Detect which cell encompasses the target text, then output its (x, y) center coordinate. 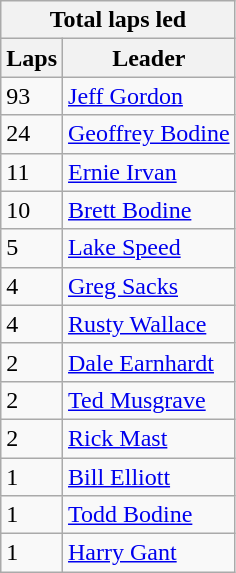
Jeff Gordon (150, 96)
Lake Speed (150, 248)
Harry Gant (150, 553)
Laps (32, 58)
Ted Musgrave (150, 400)
24 (32, 134)
Todd Bodine (150, 515)
Greg Sacks (150, 286)
Total laps led (118, 20)
Geoffrey Bodine (150, 134)
Brett Bodine (150, 210)
11 (32, 172)
Leader (150, 58)
5 (32, 248)
Ernie Irvan (150, 172)
Rusty Wallace (150, 324)
10 (32, 210)
Bill Elliott (150, 477)
Rick Mast (150, 438)
93 (32, 96)
Dale Earnhardt (150, 362)
